Return (x, y) of the center of cell containing provided text 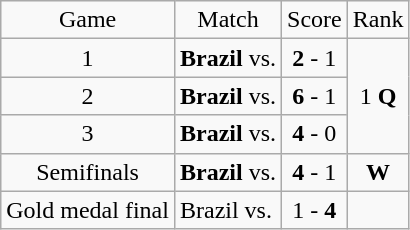
1 Q (378, 96)
2 - 1 (315, 58)
Game (88, 20)
Rank (378, 20)
6 - 1 (315, 96)
1 (88, 58)
Match (228, 20)
4 - 1 (315, 172)
4 - 0 (315, 134)
Gold medal final (88, 210)
3 (88, 134)
W (378, 172)
1 - 4 (315, 210)
Semifinals (88, 172)
2 (88, 96)
Score (315, 20)
